Return the [x, y] coordinate for the center point of the cell that contains the specified text.  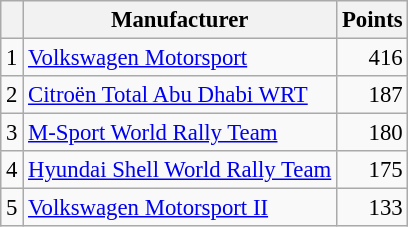
5 [12, 208]
133 [372, 208]
Volkswagen Motorsport II [180, 208]
Points [372, 20]
4 [12, 170]
Hyundai Shell World Rally Team [180, 170]
187 [372, 95]
Citroën Total Abu Dhabi WRT [180, 95]
M-Sport World Rally Team [180, 133]
416 [372, 58]
2 [12, 95]
3 [12, 133]
Manufacturer [180, 20]
1 [12, 58]
175 [372, 170]
180 [372, 133]
Volkswagen Motorsport [180, 58]
